Scan for the cell matching the given text and deliver its (x, y) coordinate at center. 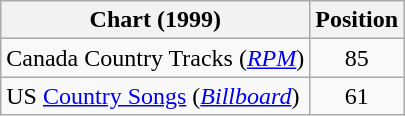
85 (357, 58)
Canada Country Tracks (RPM) (156, 58)
US Country Songs (Billboard) (156, 96)
Chart (1999) (156, 20)
Position (357, 20)
61 (357, 96)
